Return (X, Y) of the center of cell containing provided text 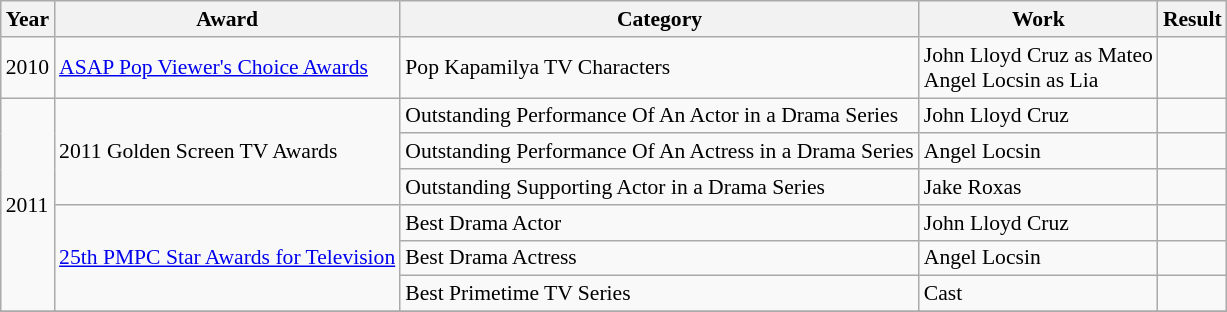
Award (227, 19)
Outstanding Performance Of An Actress in a Drama Series (659, 152)
Result (1192, 19)
Year (28, 19)
2011 Golden Screen TV Awards (227, 152)
Work (1038, 19)
Category (659, 19)
John Lloyd Cruz as MateoAngel Locsin as Lia (1038, 68)
2011 (28, 205)
Outstanding Supporting Actor in a Drama Series (659, 187)
Outstanding Performance Of An Actor in a Drama Series (659, 116)
Cast (1038, 294)
2010 (28, 68)
Pop Kapamilya TV Characters (659, 68)
25th PMPC Star Awards for Television (227, 258)
Best Drama Actress (659, 258)
Best Primetime TV Series (659, 294)
Jake Roxas (1038, 187)
ASAP Pop Viewer's Choice Awards (227, 68)
Best Drama Actor (659, 223)
